Capture the cell that displays the provided text and extract its [x, y] central coordinate. 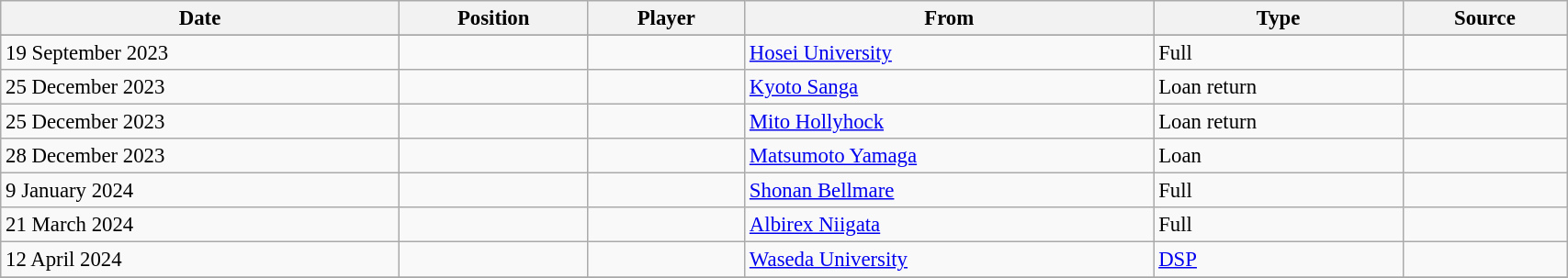
Type [1279, 18]
Player [667, 18]
12 April 2024 [200, 260]
9 January 2024 [200, 191]
Mito Hollyhock [950, 122]
Position [493, 18]
Hosei University [950, 53]
19 September 2023 [200, 53]
DSP [1279, 260]
Albirex Niigata [950, 225]
Shonan Bellmare [950, 191]
Waseda University [950, 260]
Date [200, 18]
From [950, 18]
Matsumoto Yamaga [950, 156]
Kyoto Sanga [950, 87]
28 December 2023 [200, 156]
Source [1484, 18]
21 March 2024 [200, 225]
Loan [1279, 156]
